Scan for the cell matching the given text and deliver its (X, Y) coordinate at center. 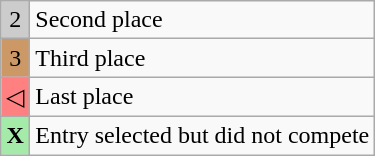
X (16, 135)
◁ (16, 97)
Last place (202, 97)
2 (16, 20)
3 (16, 58)
Entry selected but did not compete (202, 135)
Second place (202, 20)
Third place (202, 58)
